Find where the given text appears and provide that cell's center as [x, y] coordinate. 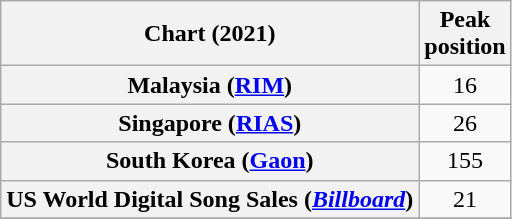
21 [465, 199]
26 [465, 123]
South Korea (Gaon) [210, 161]
16 [465, 85]
Peakposition [465, 34]
155 [465, 161]
Malaysia (RIM) [210, 85]
Chart (2021) [210, 34]
US World Digital Song Sales (Billboard) [210, 199]
Singapore (RIAS) [210, 123]
